Output the [X, Y] coordinate of the center of the cell containing the given text.  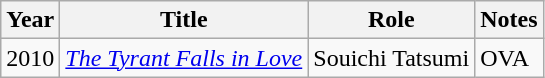
Year [30, 20]
OVA [509, 58]
Title [184, 20]
2010 [30, 58]
Souichi Tatsumi [392, 58]
Notes [509, 20]
The Tyrant Falls in Love [184, 58]
Role [392, 20]
